Detect which cell encompasses the target text, then output its (x, y) center coordinate. 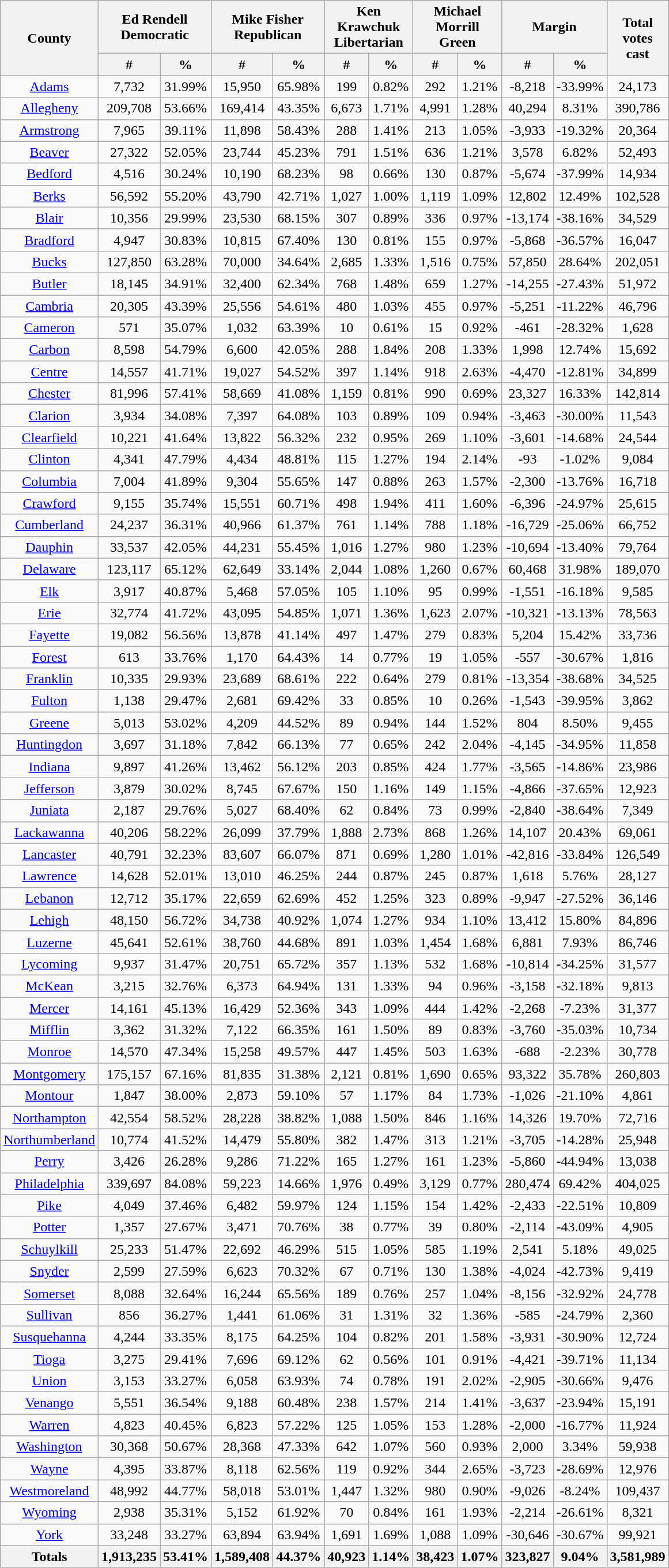
11,924 (637, 1425)
-24.97% (580, 503)
15,551 (242, 503)
269 (436, 438)
3,578 (528, 152)
40,791 (129, 854)
31.47% (186, 964)
6,058 (242, 1381)
3,697 (129, 745)
56.32% (298, 438)
41.71% (186, 372)
1,847 (129, 1096)
-27.43% (580, 284)
Clinton (50, 459)
26,099 (242, 832)
1,159 (347, 394)
-2,905 (528, 1381)
58,018 (242, 1491)
31.38% (298, 1074)
Cumberland (50, 525)
Clearfield (50, 438)
38.82% (298, 1118)
30,778 (637, 1052)
44,231 (242, 547)
503 (436, 1052)
3,275 (129, 1359)
67 (347, 1271)
45.23% (298, 152)
53.02% (186, 723)
Blair (50, 218)
8,745 (242, 789)
263 (436, 481)
15,950 (242, 86)
93,322 (528, 1074)
70.32% (298, 1271)
Greene (50, 723)
15.80% (580, 920)
232 (347, 438)
6,623 (242, 1271)
34.08% (186, 416)
339,697 (129, 1183)
1.60% (479, 503)
7,122 (242, 1030)
659 (436, 284)
868 (436, 832)
4,209 (242, 723)
Lawrence (50, 876)
62,649 (242, 569)
13,822 (242, 438)
5.18% (580, 1249)
44.37% (298, 1556)
56.56% (186, 635)
41.52% (186, 1140)
125 (347, 1425)
3.34% (580, 1447)
54.79% (186, 350)
109 (436, 416)
13,010 (242, 876)
-4,145 (528, 745)
22,692 (242, 1249)
10,190 (242, 174)
-34.95% (580, 745)
McKean (50, 986)
36.31% (186, 525)
1,454 (436, 942)
46.25% (298, 876)
23,327 (528, 394)
36.27% (186, 1315)
55.65% (298, 481)
19 (436, 657)
1.26% (479, 832)
1,913,235 (129, 1556)
68.40% (298, 811)
-14.68% (580, 438)
52,493 (637, 152)
-24.79% (580, 1315)
40.45% (186, 1425)
194 (436, 459)
40,206 (129, 832)
-557 (528, 657)
14,557 (129, 372)
189 (347, 1293)
Columbia (50, 481)
497 (347, 635)
3,215 (129, 986)
Huntingdon (50, 745)
4,341 (129, 459)
150 (347, 789)
71.22% (298, 1162)
29.41% (186, 1359)
52.36% (298, 1008)
65.72% (298, 964)
29.47% (186, 701)
20,751 (242, 964)
175,157 (129, 1074)
560 (436, 1447)
144 (436, 723)
25,948 (637, 1140)
14,326 (528, 1118)
29.93% (186, 679)
65.56% (298, 1293)
7,965 (129, 130)
447 (347, 1052)
11,858 (637, 745)
8.50% (580, 723)
147 (347, 481)
-28.69% (580, 1469)
571 (129, 328)
115 (347, 459)
41.89% (186, 481)
19.70% (580, 1118)
65.98% (298, 86)
101 (436, 1359)
8,598 (129, 350)
Union (50, 1381)
36.54% (186, 1403)
63.93% (298, 1381)
34,529 (637, 218)
52.61% (186, 942)
-1,543 (528, 701)
11,898 (242, 130)
-2,268 (528, 1008)
56.72% (186, 920)
390,786 (637, 108)
292 (436, 86)
-26.61% (580, 1513)
59.97% (298, 1205)
-38.68% (580, 679)
-3,723 (528, 1469)
24,544 (637, 438)
49,025 (637, 1249)
1,589,408 (242, 1556)
Mifflin (50, 1030)
-585 (528, 1315)
313 (436, 1140)
10,774 (129, 1140)
48,150 (129, 920)
Wayne (50, 1469)
-34.25% (580, 964)
2.02% (479, 1381)
31.99% (186, 86)
12,724 (637, 1337)
1,032 (242, 328)
3,917 (129, 591)
Somerset (50, 1293)
Montour (50, 1096)
15.42% (580, 635)
52.01% (186, 876)
323,827 (528, 1556)
-1,551 (528, 591)
59,938 (637, 1447)
791 (347, 152)
0.66% (391, 174)
203 (347, 767)
127,850 (129, 262)
38,760 (242, 942)
45,641 (129, 942)
25,233 (129, 1249)
-30.00% (580, 416)
3,129 (436, 1183)
95 (436, 591)
788 (436, 525)
Fulton (50, 701)
7,004 (129, 481)
Washington (50, 1447)
-2,000 (528, 1425)
3,362 (129, 1030)
81,835 (242, 1074)
-4,024 (528, 1271)
10,734 (637, 1030)
23,689 (242, 679)
70.76% (298, 1227)
2,360 (637, 1315)
-19.32% (580, 130)
58.43% (298, 130)
1,888 (347, 832)
257 (436, 1293)
336 (436, 218)
1.52% (479, 723)
0.26% (479, 701)
63,894 (242, 1535)
-10,814 (528, 964)
14.66% (298, 1183)
33,537 (129, 547)
7,842 (242, 745)
15,191 (637, 1403)
84 (436, 1096)
1.73% (479, 1096)
-5,251 (528, 306)
-1.02% (580, 459)
1.48% (391, 284)
452 (347, 898)
-12.81% (580, 372)
-13,174 (528, 218)
56.12% (298, 767)
-3,565 (528, 767)
24,778 (637, 1293)
19,027 (242, 372)
31.98% (580, 569)
411 (436, 503)
25,556 (242, 306)
28,368 (242, 1447)
73 (436, 811)
32,400 (242, 284)
613 (129, 657)
67.16% (186, 1074)
1,691 (347, 1535)
307 (347, 218)
Snyder (50, 1271)
871 (347, 854)
-33.84% (580, 854)
1.01% (479, 854)
Lancaster (50, 854)
1,357 (129, 1227)
-13.13% (580, 613)
7,397 (242, 416)
4,049 (129, 1205)
62.34% (298, 284)
1.31% (391, 1315)
Venango (50, 1403)
34,738 (242, 920)
1.38% (479, 1271)
-35.03% (580, 1030)
0.90% (479, 1491)
201 (436, 1337)
13,038 (637, 1162)
22,659 (242, 898)
31 (347, 1315)
1.63% (479, 1052)
5,468 (242, 591)
77 (347, 745)
42,554 (129, 1118)
0.93% (479, 1447)
4,516 (129, 174)
Adams (50, 86)
64.25% (298, 1337)
142,814 (637, 394)
30.02% (186, 789)
24,237 (129, 525)
-14,255 (528, 284)
-5,674 (528, 174)
6.82% (580, 152)
-13,354 (528, 679)
-39.95% (580, 701)
8,088 (129, 1293)
74 (347, 1381)
16,047 (637, 240)
11,543 (637, 416)
14,479 (242, 1140)
0.49% (391, 1183)
-39.71% (580, 1359)
1,170 (242, 657)
-3,931 (528, 1337)
123,117 (129, 569)
102,528 (637, 196)
20,305 (129, 306)
9,084 (637, 459)
-1,026 (528, 1096)
6,373 (242, 986)
Butler (50, 284)
81,996 (129, 394)
64.43% (298, 657)
-13.76% (580, 481)
Philadelphia (50, 1183)
12,923 (637, 789)
9,476 (637, 1381)
-30,646 (528, 1535)
-16.77% (580, 1425)
84.08% (186, 1183)
34,525 (637, 679)
5.76% (580, 876)
-36.57% (580, 240)
5,204 (528, 635)
32.64% (186, 1293)
Potter (50, 1227)
191 (436, 1381)
10,221 (129, 438)
3,153 (129, 1381)
Ken KrawchukLibertarian (369, 27)
Franklin (50, 679)
-25.06% (580, 525)
69,061 (637, 832)
63.94% (298, 1535)
14,107 (528, 832)
804 (528, 723)
54.52% (298, 372)
-42,816 (528, 854)
636 (436, 152)
Wyoming (50, 1513)
1.04% (479, 1293)
6,673 (347, 108)
189,070 (637, 569)
99,921 (637, 1535)
53.41% (186, 1556)
-7.23% (580, 1008)
72,716 (637, 1118)
53.01% (298, 1491)
66.35% (298, 1030)
33,248 (129, 1535)
Delaware (50, 569)
109,437 (637, 1491)
53.66% (186, 108)
43,790 (242, 196)
27,322 (129, 152)
65.12% (186, 569)
498 (347, 503)
0.91% (479, 1359)
Northumberland (50, 1140)
2,541 (528, 1249)
Jefferson (50, 789)
Armstrong (50, 130)
-2,300 (528, 481)
-22.51% (580, 1205)
1,618 (528, 876)
-27.52% (580, 898)
0.67% (479, 569)
-28.32% (580, 328)
12.49% (580, 196)
15,258 (242, 1052)
-4,866 (528, 789)
63.39% (298, 328)
-2,433 (528, 1205)
-4,421 (528, 1359)
1,027 (347, 196)
Michael MorrillGreen (458, 27)
4,434 (242, 459)
891 (347, 942)
43.35% (298, 108)
9,813 (637, 986)
51,972 (637, 284)
2,044 (347, 569)
9,455 (637, 723)
209,708 (129, 108)
78,563 (637, 613)
47.79% (186, 459)
131 (347, 986)
9,937 (129, 964)
30,368 (129, 1447)
0.80% (479, 1227)
-33.99% (580, 86)
2.04% (479, 745)
70,000 (242, 262)
Lebanon (50, 898)
44.77% (186, 1491)
0.71% (391, 1271)
-3,933 (528, 130)
1,516 (436, 262)
32,774 (129, 613)
8,175 (242, 1337)
7.93% (580, 942)
56,592 (129, 196)
55.20% (186, 196)
41.64% (186, 438)
103 (347, 416)
-16.18% (580, 591)
35.17% (186, 898)
-3,601 (528, 438)
846 (436, 1118)
4,823 (129, 1425)
6,823 (242, 1425)
68.15% (298, 218)
16.33% (580, 394)
Westmoreland (50, 1491)
1.77% (479, 767)
Bucks (50, 262)
10,809 (637, 1205)
32 (436, 1315)
16,244 (242, 1293)
40.92% (298, 920)
Monroe (50, 1052)
28.64% (580, 262)
41.72% (186, 613)
1,138 (129, 701)
1,976 (347, 1183)
35.07% (186, 328)
33.14% (298, 569)
280,474 (528, 1183)
-10,694 (528, 547)
31,377 (637, 1008)
Carbon (50, 350)
-2,840 (528, 811)
1,998 (528, 350)
761 (347, 525)
-4,470 (528, 372)
67.40% (298, 240)
856 (129, 1315)
Chester (50, 394)
24,173 (637, 86)
-3,705 (528, 1140)
-2,114 (528, 1227)
46.29% (298, 1249)
51.47% (186, 1249)
Lycoming (50, 964)
154 (436, 1205)
1,690 (436, 1074)
0.56% (391, 1359)
8.31% (580, 108)
40,966 (242, 525)
84,896 (637, 920)
66,752 (637, 525)
33.76% (186, 657)
2.63% (479, 372)
-44.94% (580, 1162)
1.13% (391, 964)
Allegheny (50, 108)
58.22% (186, 832)
12,976 (637, 1469)
60.48% (298, 1403)
455 (436, 306)
41.26% (186, 767)
28,228 (242, 1118)
31.18% (186, 745)
-11.22% (580, 306)
1,071 (347, 613)
2,599 (129, 1271)
9,585 (637, 591)
29.99% (186, 218)
0.78% (391, 1381)
40.87% (186, 591)
Pike (50, 1205)
104 (347, 1337)
7,696 (242, 1359)
Centre (50, 372)
0.96% (479, 986)
1.08% (391, 569)
98 (347, 174)
Forest (50, 657)
58.52% (186, 1118)
Dauphin (50, 547)
-3,760 (528, 1030)
39 (436, 1227)
12,712 (129, 898)
Northampton (50, 1118)
-3,637 (528, 1403)
38,423 (436, 1556)
1.94% (391, 503)
Bedford (50, 174)
38 (347, 1227)
4,905 (637, 1227)
-16,729 (528, 525)
3,426 (129, 1162)
9,304 (242, 481)
40,294 (528, 108)
105 (347, 591)
2,681 (242, 701)
9,188 (242, 1403)
Margin (554, 27)
397 (347, 372)
59,223 (242, 1183)
9,155 (129, 503)
Berks (50, 196)
57,850 (528, 262)
York (50, 1535)
3,862 (637, 701)
57.41% (186, 394)
244 (347, 876)
14,934 (637, 174)
2.65% (479, 1469)
199 (347, 86)
38.00% (186, 1096)
Bradford (50, 240)
86,746 (637, 942)
94 (436, 986)
-5,868 (528, 240)
990 (436, 394)
-43.09% (580, 1227)
33,736 (637, 635)
60.71% (298, 503)
0.88% (391, 481)
10,356 (129, 218)
43,095 (242, 613)
Beaver (50, 152)
Juniata (50, 811)
55.80% (298, 1140)
8,118 (242, 1469)
-23.94% (580, 1403)
55.45% (298, 547)
11,134 (637, 1359)
Montgomery (50, 1074)
32.76% (186, 986)
13,412 (528, 920)
1,623 (436, 613)
Fayette (50, 635)
0.75% (479, 262)
3,879 (129, 789)
64.94% (298, 986)
16,429 (242, 1008)
Luzerne (50, 942)
642 (347, 1447)
Total votes cast (637, 38)
0.76% (391, 1293)
62.69% (298, 898)
47.34% (186, 1052)
2.07% (479, 613)
1,447 (347, 1491)
4,947 (129, 240)
323 (436, 898)
5,013 (129, 723)
-3,463 (528, 416)
32.23% (186, 854)
45.13% (186, 1008)
23,744 (242, 152)
Erie (50, 613)
13,878 (242, 635)
16,718 (637, 481)
-9,026 (528, 1491)
2,000 (528, 1447)
1.58% (479, 1337)
1.84% (391, 350)
-14.28% (580, 1140)
126,549 (637, 854)
202,051 (637, 262)
Perry (50, 1162)
585 (436, 1249)
344 (436, 1469)
2,938 (129, 1513)
10,335 (129, 679)
Totals (50, 1556)
Indiana (50, 767)
0.64% (391, 679)
-688 (528, 1052)
165 (347, 1162)
36,146 (637, 898)
14 (347, 657)
64.08% (298, 416)
Mike FisherRepublican (268, 27)
13,462 (242, 767)
-37.65% (580, 789)
Tioga (50, 1359)
57.05% (298, 591)
9,419 (637, 1271)
60,468 (528, 569)
238 (347, 1403)
-38.16% (580, 218)
245 (436, 876)
59.10% (298, 1096)
30.83% (186, 240)
6,482 (242, 1205)
1.18% (479, 525)
153 (436, 1425)
1,119 (436, 196)
-10,321 (528, 613)
-3,158 (528, 986)
34.91% (186, 284)
-30.90% (580, 1337)
9,897 (129, 767)
169,414 (242, 108)
7,732 (129, 86)
44.68% (298, 942)
2,121 (347, 1074)
40,923 (347, 1556)
2.14% (479, 459)
343 (347, 1008)
29.76% (186, 811)
-32.18% (580, 986)
1.71% (391, 108)
1,441 (242, 1315)
9,286 (242, 1162)
124 (347, 1205)
7,349 (637, 811)
67.67% (298, 789)
31.32% (186, 1030)
424 (436, 767)
35.78% (580, 1074)
-2.23% (580, 1052)
Cameron (50, 328)
County (50, 38)
33 (347, 701)
Elk (50, 591)
41.14% (298, 635)
-21.10% (580, 1096)
20,364 (637, 130)
18,145 (129, 284)
79,764 (637, 547)
-8,156 (528, 1293)
15 (436, 328)
1.17% (391, 1096)
44.52% (298, 723)
1.19% (479, 1249)
43.39% (186, 306)
30.24% (186, 174)
357 (347, 964)
14,570 (129, 1052)
4,991 (436, 108)
-2,214 (528, 1513)
54.61% (298, 306)
2,187 (129, 811)
35.74% (186, 503)
61.92% (298, 1513)
68.61% (298, 679)
68.23% (298, 174)
Cambria (50, 306)
1,628 (637, 328)
4,244 (129, 1337)
33.87% (186, 1469)
37.79% (298, 832)
2,685 (347, 262)
6,600 (242, 350)
35.31% (186, 1513)
70 (347, 1513)
-13.40% (580, 547)
Crawford (50, 503)
47.33% (298, 1447)
48.81% (298, 459)
14,161 (129, 1008)
-38.64% (580, 811)
0.95% (391, 438)
48,992 (129, 1491)
-14.86% (580, 767)
0.61% (391, 328)
34,899 (637, 372)
27.59% (186, 1271)
404,025 (637, 1183)
-461 (528, 328)
3,581,989 (637, 1556)
1.32% (391, 1491)
-8,218 (528, 86)
63.28% (186, 262)
69.12% (298, 1359)
50.67% (186, 1447)
52.05% (186, 152)
28,127 (637, 876)
41.08% (298, 394)
9.04% (580, 1556)
768 (347, 284)
1.25% (391, 898)
Ed RendellDemocratic (154, 27)
260,803 (637, 1074)
46,796 (637, 306)
61.06% (298, 1315)
1,016 (347, 547)
15,692 (637, 350)
Sullivan (50, 1315)
5,551 (129, 1403)
58,669 (242, 394)
-42.73% (580, 1271)
119 (347, 1469)
27.67% (186, 1227)
10,815 (242, 240)
39.11% (186, 130)
Schuylkill (50, 1249)
54.85% (298, 613)
66.13% (298, 745)
4,861 (637, 1096)
208 (436, 350)
2.73% (391, 832)
213 (436, 130)
1.00% (391, 196)
3,934 (129, 416)
20.43% (580, 832)
34.64% (298, 262)
934 (436, 920)
-6,396 (528, 503)
26.28% (186, 1162)
66.07% (298, 854)
1,280 (436, 854)
-37.99% (580, 174)
149 (436, 789)
Clarion (50, 416)
1,074 (347, 920)
5,027 (242, 811)
1,816 (637, 657)
31,577 (637, 964)
25,615 (637, 503)
155 (436, 240)
14,628 (129, 876)
222 (347, 679)
444 (436, 1008)
3,471 (242, 1227)
-5,860 (528, 1162)
Mercer (50, 1008)
382 (347, 1140)
-30.66% (580, 1381)
57.22% (298, 1425)
23,530 (242, 218)
61.37% (298, 525)
19,082 (129, 635)
1.51% (391, 152)
-9,947 (528, 898)
33.35% (186, 1337)
4,395 (129, 1469)
12,802 (528, 196)
515 (347, 1249)
Lackawanna (50, 832)
57 (347, 1096)
Warren (50, 1425)
8,321 (637, 1513)
-8.24% (580, 1491)
83,607 (242, 854)
532 (436, 964)
62.56% (298, 1469)
37.46% (186, 1205)
6,881 (528, 942)
-93 (528, 459)
480 (347, 306)
1,260 (436, 569)
918 (436, 372)
12.74% (580, 350)
1.69% (391, 1535)
42.71% (298, 196)
5,152 (242, 1513)
Susquehanna (50, 1337)
2,873 (242, 1096)
214 (436, 1403)
Lehigh (50, 920)
23,986 (637, 767)
1.93% (479, 1513)
-32.92% (580, 1293)
49.57% (298, 1052)
242 (436, 745)
1.45% (391, 1052)
